Locate the cell with the specified text and output its (X, Y) center coordinate. 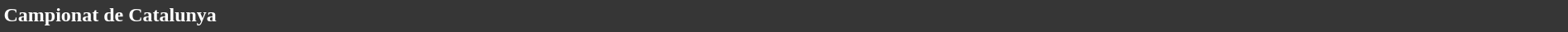
Campionat de Catalunya (784, 15)
